Capture the cell that displays the provided text and extract its [x, y] central coordinate. 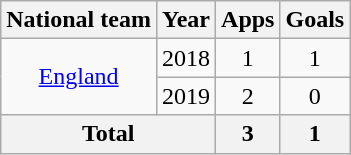
England [79, 77]
National team [79, 20]
Goals [315, 20]
Year [186, 20]
3 [248, 134]
2019 [186, 96]
0 [315, 96]
Apps [248, 20]
2 [248, 96]
2018 [186, 58]
Total [108, 134]
